Return [x, y] of the center of cell containing provided text 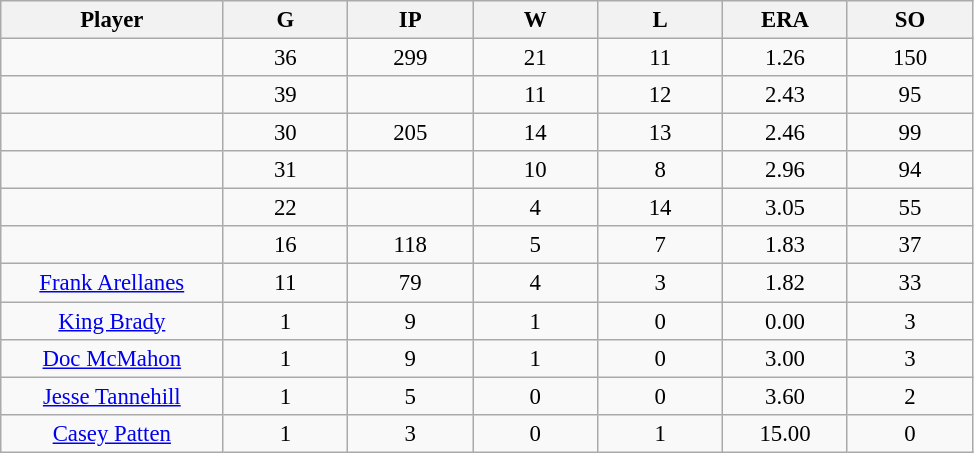
10 [536, 170]
15.00 [786, 433]
ERA [786, 20]
39 [286, 95]
36 [286, 58]
1.82 [786, 283]
3.00 [786, 358]
8 [660, 170]
1.83 [786, 245]
95 [910, 95]
13 [660, 133]
99 [910, 133]
Casey Patten [112, 433]
2.96 [786, 170]
55 [910, 208]
2 [910, 396]
King Brady [112, 321]
0.00 [786, 321]
2.46 [786, 133]
3.05 [786, 208]
7 [660, 245]
150 [910, 58]
Player [112, 20]
79 [410, 283]
G [286, 20]
Frank Arellanes [112, 283]
30 [286, 133]
118 [410, 245]
W [536, 20]
Jesse Tannehill [112, 396]
22 [286, 208]
IP [410, 20]
SO [910, 20]
37 [910, 245]
21 [536, 58]
2.43 [786, 95]
12 [660, 95]
31 [286, 170]
1.26 [786, 58]
L [660, 20]
33 [910, 283]
205 [410, 133]
94 [910, 170]
299 [410, 58]
16 [286, 245]
Doc McMahon [112, 358]
3.60 [786, 396]
